Return the (X, Y) coordinate for the center point of the cell that contains the specified text.  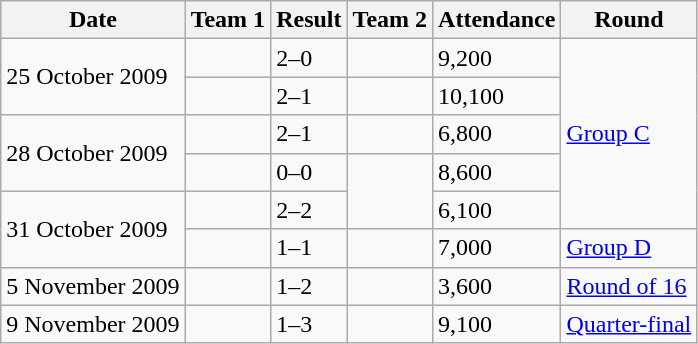
7,000 (497, 248)
28 October 2009 (93, 153)
9,200 (497, 58)
1–1 (309, 248)
31 October 2009 (93, 229)
Group D (629, 248)
8,600 (497, 172)
0–0 (309, 172)
Team 2 (390, 20)
6,100 (497, 210)
2–2 (309, 210)
Round of 16 (629, 286)
6,800 (497, 134)
Group C (629, 134)
Round (629, 20)
Team 1 (228, 20)
9 November 2009 (93, 324)
1–3 (309, 324)
Date (93, 20)
2–0 (309, 58)
Attendance (497, 20)
9,100 (497, 324)
Result (309, 20)
10,100 (497, 96)
3,600 (497, 286)
25 October 2009 (93, 77)
5 November 2009 (93, 286)
Quarter-final (629, 324)
1–2 (309, 286)
